Locate the cell with the specified text and output its (x, y) center coordinate. 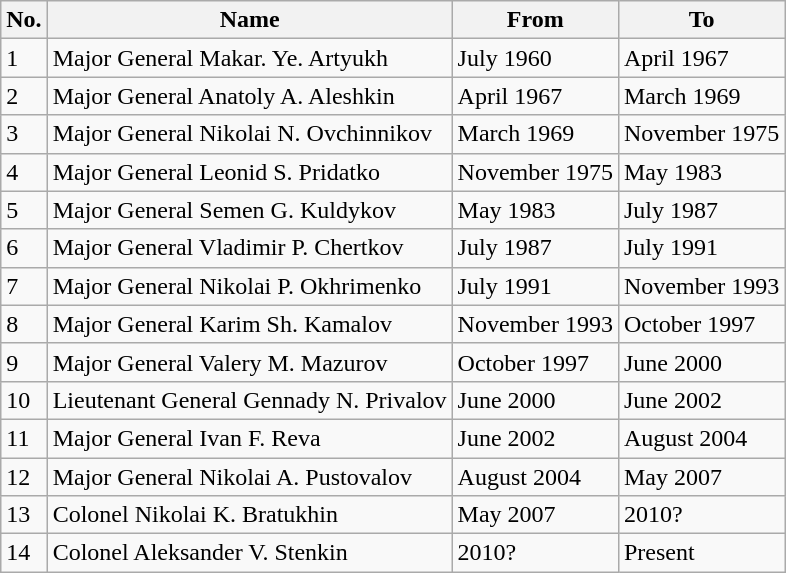
To (701, 20)
Major General Karim Sh. Kamalov (250, 324)
From (535, 20)
Name (250, 20)
Colonel Nikolai K. Bratukhin (250, 515)
8 (24, 324)
14 (24, 553)
9 (24, 362)
Major General Nikolai N. Ovchinnikov (250, 134)
Lieutenant General Gennady N. Privalov (250, 400)
Major General Vladimir P. Chertkov (250, 248)
Present (701, 553)
Major General Anatoly A. Aleshkin (250, 96)
Major General Leonid S. Pridatko (250, 172)
Major General Nikolai A. Pustovalov (250, 477)
Major General Ivan F. Reva (250, 438)
July 1960 (535, 58)
2 (24, 96)
11 (24, 438)
4 (24, 172)
13 (24, 515)
No. (24, 20)
Major General Makar. Ye. Artyukh (250, 58)
1 (24, 58)
5 (24, 210)
Major General Semen G. Kuldykov (250, 210)
10 (24, 400)
12 (24, 477)
Major General Nikolai P. Okhrimenko (250, 286)
Major General Valery M. Mazurov (250, 362)
7 (24, 286)
6 (24, 248)
Colonel Aleksander V. Stenkin (250, 553)
3 (24, 134)
